Scan for the cell matching the given text and deliver its (X, Y) coordinate at center. 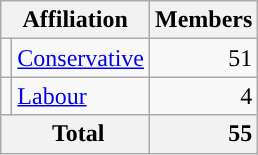
Labour (81, 96)
Members (204, 20)
51 (204, 58)
Total (76, 134)
Conservative (81, 58)
4 (204, 96)
Affiliation (76, 20)
55 (204, 134)
